From the cell containing the given text, extract its center point as [x, y] coordinate. 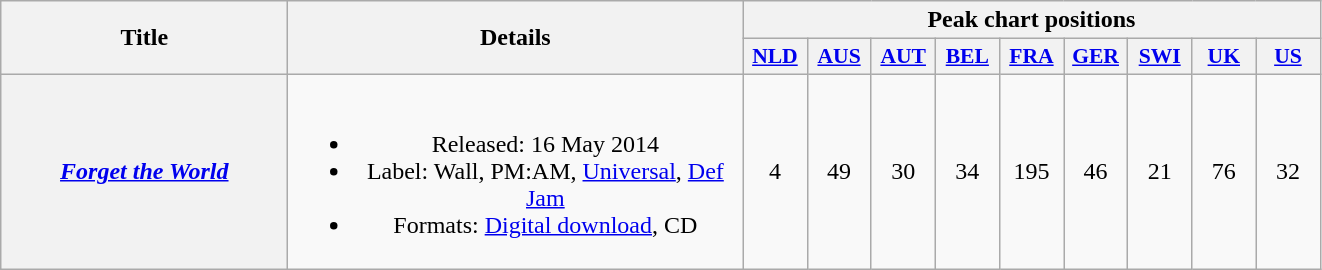
US [1288, 57]
AUT [903, 57]
195 [1031, 171]
46 [1096, 171]
76 [1224, 171]
FRA [1031, 57]
GER [1096, 57]
Released: 16 May 2014Label: Wall, PM:AM, Universal, Def JamFormats: Digital download, CD [516, 171]
UK [1224, 57]
AUS [839, 57]
34 [967, 171]
Details [516, 38]
NLD [775, 57]
Forget the World [144, 171]
30 [903, 171]
BEL [967, 57]
SWI [1160, 57]
21 [1160, 171]
49 [839, 171]
4 [775, 171]
Title [144, 38]
Peak chart positions [1032, 20]
32 [1288, 171]
